Scan for the cell matching the given text and deliver its [X, Y] coordinate at center. 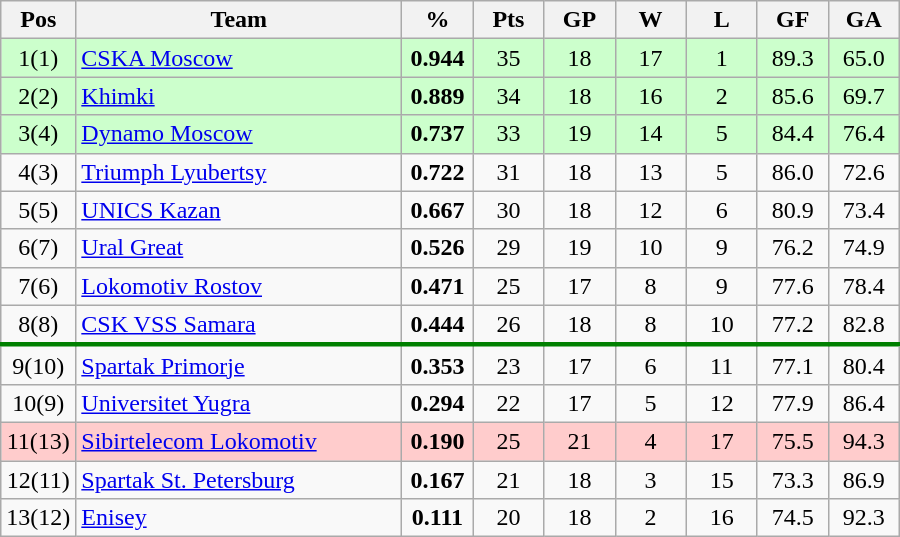
33 [508, 134]
30 [508, 210]
65.0 [864, 58]
0.167 [438, 479]
23 [508, 365]
% [438, 20]
29 [508, 248]
74.9 [864, 248]
4(3) [38, 172]
9(10) [38, 365]
CSK VSS Samara [239, 325]
77.2 [792, 325]
5(5) [38, 210]
15 [722, 479]
Khimki [239, 96]
UNICS Kazan [239, 210]
Universitet Yugra [239, 403]
92.3 [864, 518]
80.9 [792, 210]
W [650, 20]
13 [650, 172]
0.190 [438, 441]
26 [508, 325]
77.6 [792, 286]
82.8 [864, 325]
6(7) [38, 248]
20 [508, 518]
86.9 [864, 479]
Pos [38, 20]
Dynamo Moscow [239, 134]
14 [650, 134]
74.5 [792, 518]
8(8) [38, 325]
22 [508, 403]
0.526 [438, 248]
0.111 [438, 518]
12(11) [38, 479]
77.1 [792, 365]
31 [508, 172]
Pts [508, 20]
89.3 [792, 58]
85.6 [792, 96]
86.4 [864, 403]
0.353 [438, 365]
Spartak Primorje [239, 365]
CSKA Moscow [239, 58]
4 [650, 441]
77.9 [792, 403]
69.7 [864, 96]
73.3 [792, 479]
3 [650, 479]
L [722, 20]
0.944 [438, 58]
7(6) [38, 286]
80.4 [864, 365]
11 [722, 365]
34 [508, 96]
0.294 [438, 403]
94.3 [864, 441]
0.444 [438, 325]
Enisey [239, 518]
Team [239, 20]
2(2) [38, 96]
0.889 [438, 96]
76.4 [864, 134]
GP [580, 20]
0.667 [438, 210]
1(1) [38, 58]
75.5 [792, 441]
35 [508, 58]
Triumph Lyubertsy [239, 172]
73.4 [864, 210]
3(4) [38, 134]
GF [792, 20]
72.6 [864, 172]
Sibirtelecom Lokomotiv [239, 441]
86.0 [792, 172]
0.722 [438, 172]
GA [864, 20]
0.471 [438, 286]
1 [722, 58]
76.2 [792, 248]
10(9) [38, 403]
13(12) [38, 518]
Spartak St. Petersburg [239, 479]
Lokomotiv Rostov [239, 286]
78.4 [864, 286]
84.4 [792, 134]
Ural Great [239, 248]
0.737 [438, 134]
11(13) [38, 441]
